Search for the cell housing the specified text and yield its [X, Y] center coordinate. 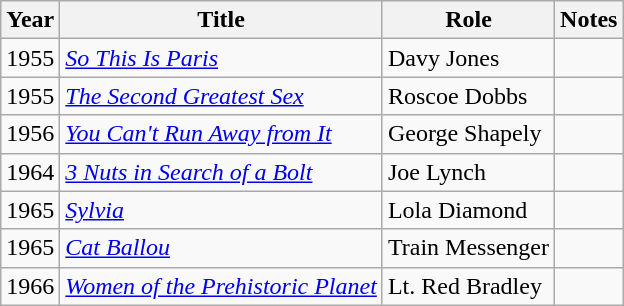
Notes [589, 20]
Lt. Red Bradley [468, 286]
1966 [30, 286]
1964 [30, 172]
Train Messenger [468, 248]
Roscoe Dobbs [468, 96]
You Can't Run Away from It [222, 134]
Cat Ballou [222, 248]
Lola Diamond [468, 210]
Title [222, 20]
So This Is Paris [222, 58]
George Shapely [468, 134]
Role [468, 20]
3 Nuts in Search of a Bolt [222, 172]
Year [30, 20]
Davy Jones [468, 58]
Joe Lynch [468, 172]
Sylvia [222, 210]
The Second Greatest Sex [222, 96]
1956 [30, 134]
Women of the Prehistoric Planet [222, 286]
